Return [x, y] of the center of cell containing provided text 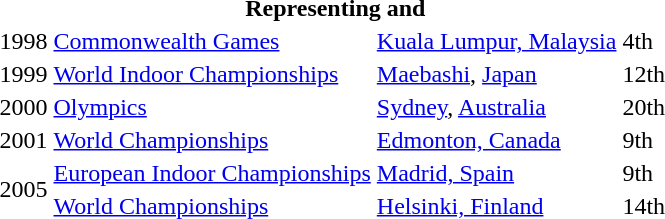
Commonwealth Games [212, 41]
Kuala Lumpur, Malaysia [496, 41]
Edmonton, Canada [496, 140]
World Indoor Championships [212, 74]
Madrid, Spain [496, 173]
Sydney, Australia [496, 107]
Maebashi, Japan [496, 74]
Olympics [212, 107]
European Indoor Championships [212, 173]
World Championships [212, 140]
